From the cell containing the given text, extract its center point as (x, y) coordinate. 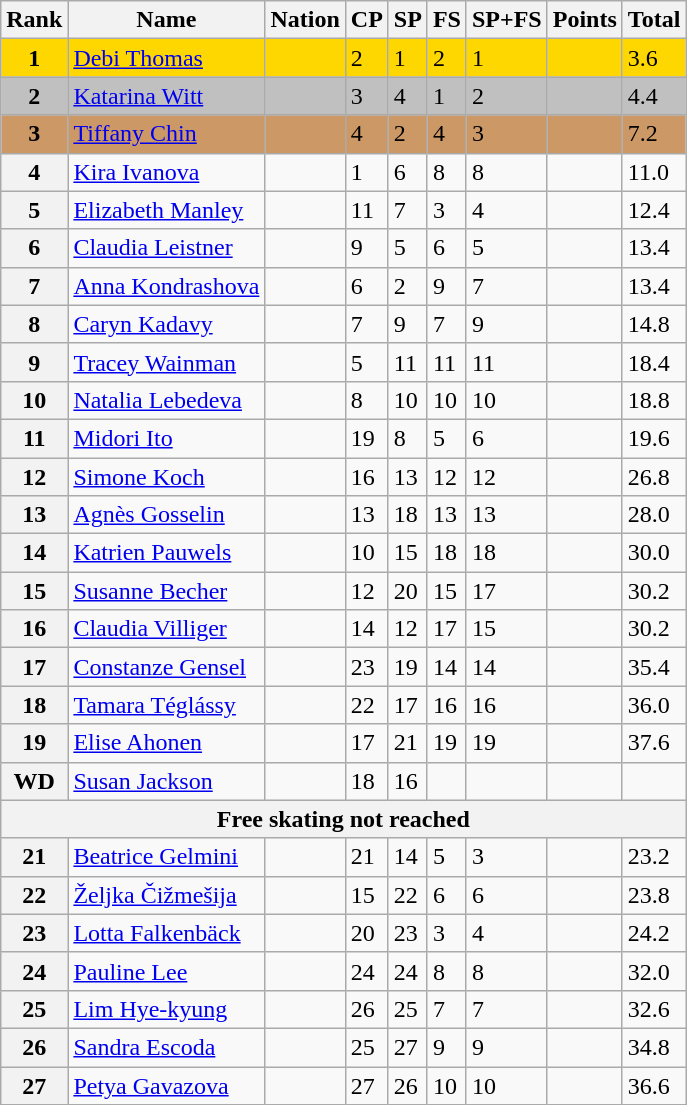
Tiffany Chin (166, 134)
36.6 (654, 1085)
Agnès Gosselin (166, 515)
Susanne Becher (166, 591)
Tamara Téglássy (166, 705)
28.0 (654, 515)
SP (408, 20)
Katarina Witt (166, 96)
Elise Ahonen (166, 743)
Kira Ivanova (166, 172)
Constanze Gensel (166, 667)
23.8 (654, 895)
Lim Hye-kyung (166, 1009)
FS (446, 20)
35.4 (654, 667)
Rank (34, 20)
Midori Ito (166, 438)
32.0 (654, 971)
Elizabeth Manley (166, 210)
Željka Čižmešija (166, 895)
Free skating not reached (344, 819)
14.8 (654, 324)
Tracey Wainman (166, 362)
Katrien Pauwels (166, 553)
18.8 (654, 400)
Name (166, 20)
Nation (305, 20)
24.2 (654, 933)
19.6 (654, 438)
11.0 (654, 172)
Beatrice Gelmini (166, 857)
SP+FS (506, 20)
Susan Jackson (166, 781)
32.6 (654, 1009)
Claudia Leistner (166, 248)
Caryn Kadavy (166, 324)
Claudia Villiger (166, 629)
Debi Thomas (166, 58)
7.2 (654, 134)
23.2 (654, 857)
26.8 (654, 477)
Petya Gavazova (166, 1085)
36.0 (654, 705)
Sandra Escoda (166, 1047)
12.4 (654, 210)
Points (584, 20)
Anna Kondrashova (166, 286)
Pauline Lee (166, 971)
Natalia Lebedeva (166, 400)
Simone Koch (166, 477)
18.4 (654, 362)
Total (654, 20)
34.8 (654, 1047)
37.6 (654, 743)
30.0 (654, 553)
WD (34, 781)
4.4 (654, 96)
3.6 (654, 58)
CP (366, 20)
Lotta Falkenbäck (166, 933)
